Detect which cell encompasses the target text, then output its [X, Y] center coordinate. 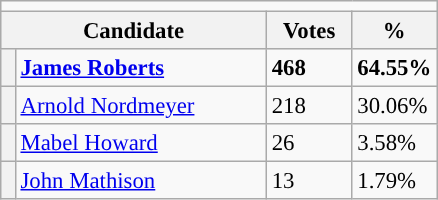
Mabel Howard [140, 143]
64.55% [394, 68]
Arnold Nordmeyer [140, 106]
John Mathison [140, 181]
30.06% [394, 106]
Votes [309, 31]
1.79% [394, 181]
13 [309, 181]
218 [309, 106]
Candidate [134, 31]
% [394, 31]
26 [309, 143]
James Roberts [140, 68]
468 [309, 68]
3.58% [394, 143]
